Detect which cell encompasses the target text, then output its [X, Y] center coordinate. 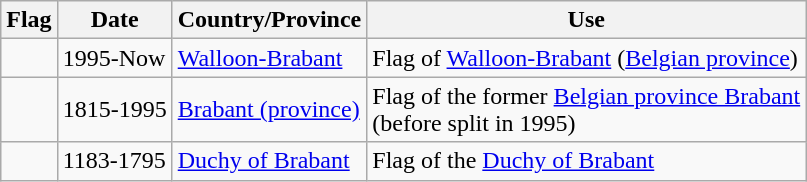
Country/Province [270, 20]
Duchy of Brabant [270, 161]
Date [114, 20]
Flag [29, 20]
Brabant (province) [270, 110]
1995-Now [114, 58]
Flag of the Duchy of Brabant [586, 161]
Flag of the former Belgian province Brabant(before split in 1995) [586, 110]
Walloon-Brabant [270, 58]
Use [586, 20]
1815-1995 [114, 110]
1183-1795 [114, 161]
Flag of Walloon-Brabant (Belgian province) [586, 58]
